For the text-containing cell, return its midpoint in [X, Y] coordinate format. 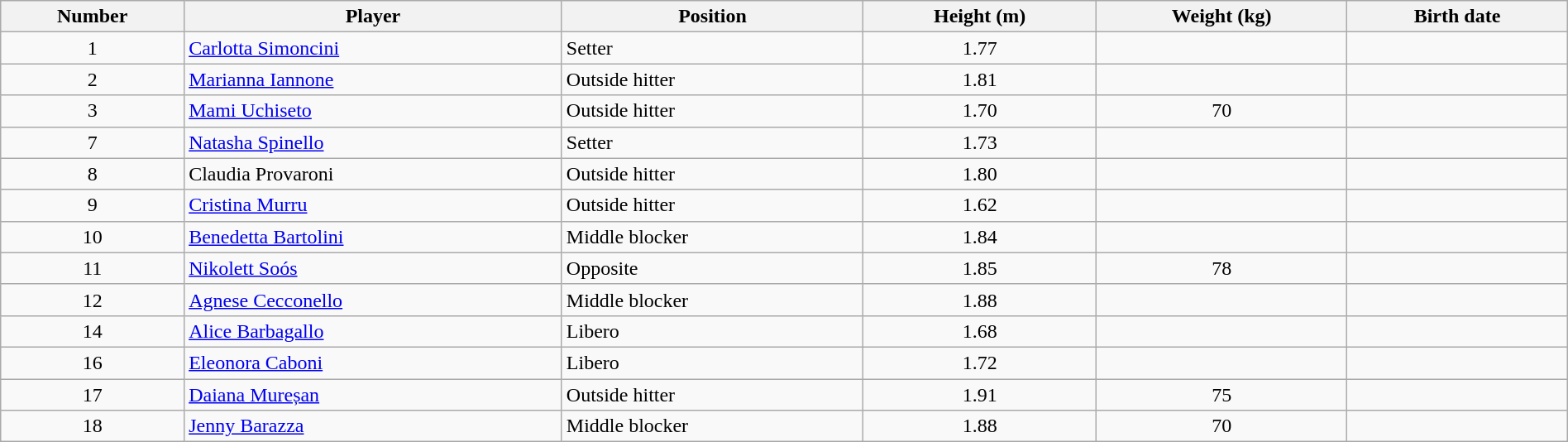
1.68 [980, 331]
Claudia Provaroni [374, 174]
12 [93, 300]
3 [93, 111]
Mami Uchiseto [374, 111]
14 [93, 331]
1 [93, 48]
Carlotta Simoncini [374, 48]
1.73 [980, 142]
Position [713, 17]
1.72 [980, 363]
9 [93, 205]
11 [93, 268]
Opposite [713, 268]
Cristina Murru [374, 205]
8 [93, 174]
1.80 [980, 174]
Eleonora Caboni [374, 363]
Height (m) [980, 17]
18 [93, 426]
Player [374, 17]
Nikolett Soós [374, 268]
Benedetta Bartolini [374, 237]
1.77 [980, 48]
Number [93, 17]
Natasha Spinello [374, 142]
Alice Barbagallo [374, 331]
Agnese Cecconello [374, 300]
78 [1222, 268]
1.62 [980, 205]
Daiana Mureșan [374, 395]
1.84 [980, 237]
1.70 [980, 111]
1.91 [980, 395]
Weight (kg) [1222, 17]
2 [93, 79]
Jenny Barazza [374, 426]
17 [93, 395]
75 [1222, 395]
16 [93, 363]
Marianna Iannone [374, 79]
1.85 [980, 268]
1.81 [980, 79]
Birth date [1457, 17]
10 [93, 237]
7 [93, 142]
